Return the [X, Y] coordinate for the center point of the cell that contains the specified text.  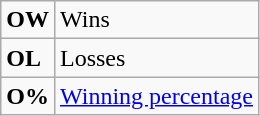
Losses [156, 58]
Winning percentage [156, 96]
OW [28, 20]
Wins [156, 20]
O% [28, 96]
OL [28, 58]
